Output the (X, Y) coordinate of the center of the cell containing the given text.  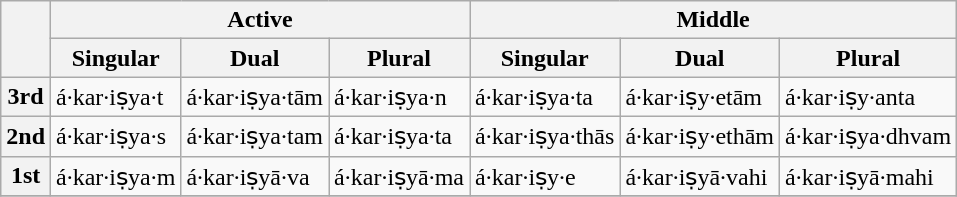
Middle (714, 20)
1st (26, 176)
á·kar·iṣy·anta (868, 97)
á·kar·iṣya·n (400, 97)
á·kar·iṣy·etām (700, 97)
á·kar·iṣyā·mahi (868, 176)
á·kar·iṣyā·ma (400, 176)
á·kar·iṣya·tām (255, 97)
2nd (26, 136)
Active (260, 20)
3rd (26, 97)
á·kar·iṣy·e (545, 176)
á·kar·iṣyā·vahi (700, 176)
á·kar·iṣya·dhvam (868, 136)
á·kar·iṣya·tam (255, 136)
á·kar·iṣya·thās (545, 136)
á·kar·iṣya·s (116, 136)
á·kar·iṣyā·va (255, 176)
á·kar·iṣya·t (116, 97)
á·kar·iṣy·ethām (700, 136)
á·kar·iṣya·m (116, 176)
